Detect which cell encompasses the target text, then output its (X, Y) center coordinate. 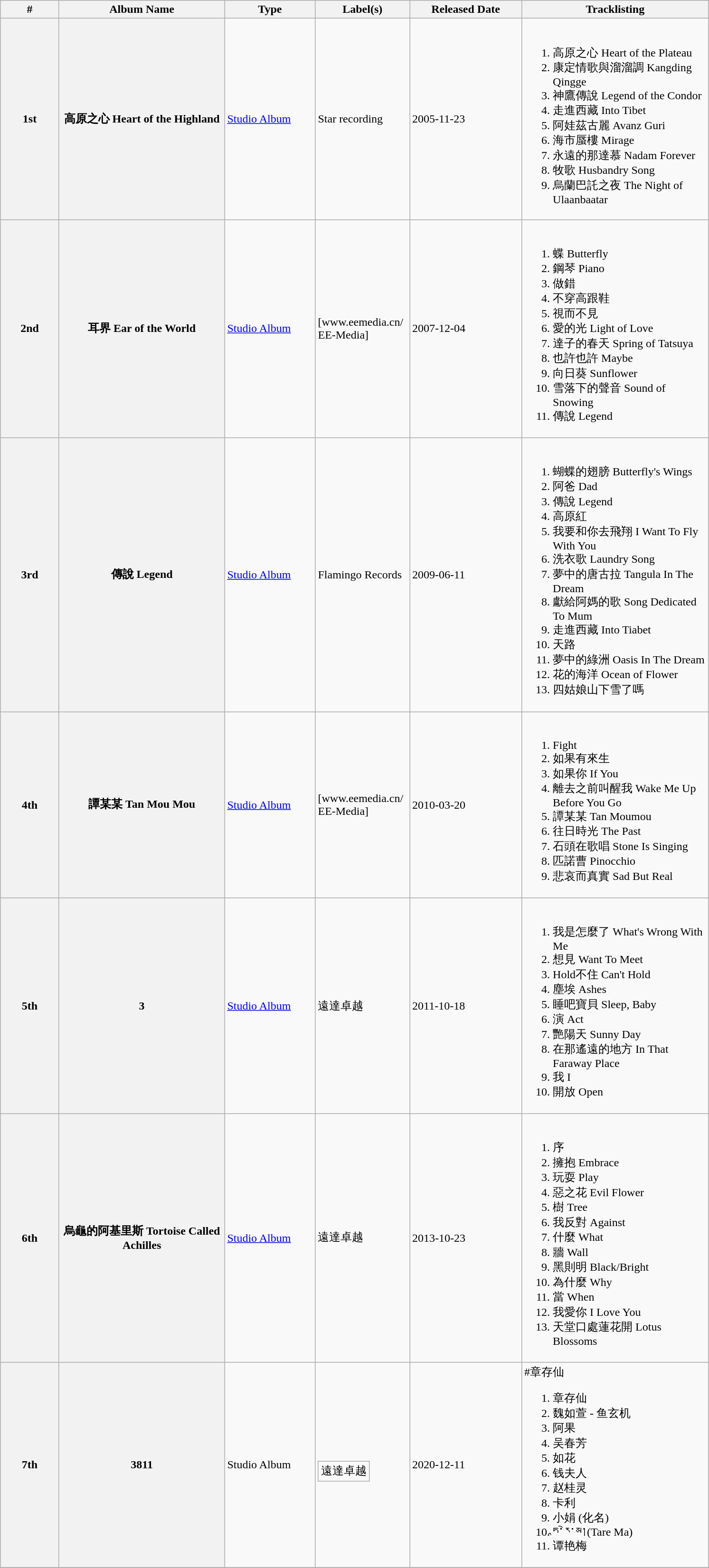
3 (142, 1006)
3811 (142, 1464)
序擁抱 Embrace玩耍 Play惡之花 Evil Flower樹 Tree我反對 Against什麼 What牆 Wall黑則明 Black/Bright為什麼 Why當 When我愛你 I Love You天堂口處蓮花開 Lotus Blossoms (615, 1238)
5th (30, 1006)
Label(s) (363, 9)
2007-12-04 (465, 329)
蝶 Butterfly鋼琴 Piano做錯不穿高跟鞋視而不見愛的光 Light of Love達子的春天 Spring of Tatsuya也許也許 Maybe向日葵 Sunflower雪落下的聲音 Sound of Snowing傳說 Legend (615, 329)
2020-12-11 (465, 1464)
Star recording (363, 119)
烏龜的阿基里斯 Tortoise Called Achilles (142, 1238)
耳界 Ear of the World (142, 329)
Type (270, 9)
1st (30, 119)
我是怎麼了 What's Wrong With Me想見 Want To MeetHold不住 Can't Hold塵埃 Ashes睡吧寶貝 Sleep, Baby演 Act艷陽天 Sunny Day在那遙遠的地方 In That Faraway Place我 I開放 Open (615, 1006)
4th (30, 804)
#章存仙章存仙魏如萱 - 鱼玄机阿果吴春芳如花钱夫人赵桂灵卡利小娟 (化名)ཏཱ་རེ་མ།(Tare Ma)谭艳梅 (615, 1464)
3rd (30, 575)
2nd (30, 329)
7th (30, 1464)
6th (30, 1238)
2011-10-18 (465, 1006)
2013-10-23 (465, 1238)
Released Date (465, 9)
2009-06-11 (465, 575)
2005-11-23 (465, 119)
譚某某 Tan Mou Mou (142, 804)
Tracklisting (615, 9)
2010-03-20 (465, 804)
高原之心 Heart of the Highland (142, 119)
Fight如果有來生如果你 If You離去之前叫醒我 Wake Me Up Before You Go譚某某 Tan Moumou往日時光 The Past石頭在歌唱 Stone Is Singing匹諾曹 Pinocchio悲哀而真實 Sad But Real (615, 804)
Album Name (142, 9)
Flamingo Records (363, 575)
傳說 Legend (142, 575)
# (30, 9)
